For the text-containing cell, return its midpoint in [X, Y] coordinate format. 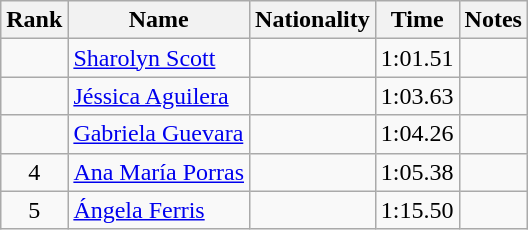
Ana María Porras [159, 172]
Time [417, 20]
1:15.50 [417, 210]
Gabriela Guevara [159, 134]
4 [34, 172]
1:01.51 [417, 58]
Jéssica Aguilera [159, 96]
Rank [34, 20]
1:05.38 [417, 172]
5 [34, 210]
Ángela Ferris [159, 210]
Name [159, 20]
Sharolyn Scott [159, 58]
Nationality [313, 20]
1:03.63 [417, 96]
Notes [493, 20]
1:04.26 [417, 134]
